From the cell containing the given text, extract its center point as (X, Y) coordinate. 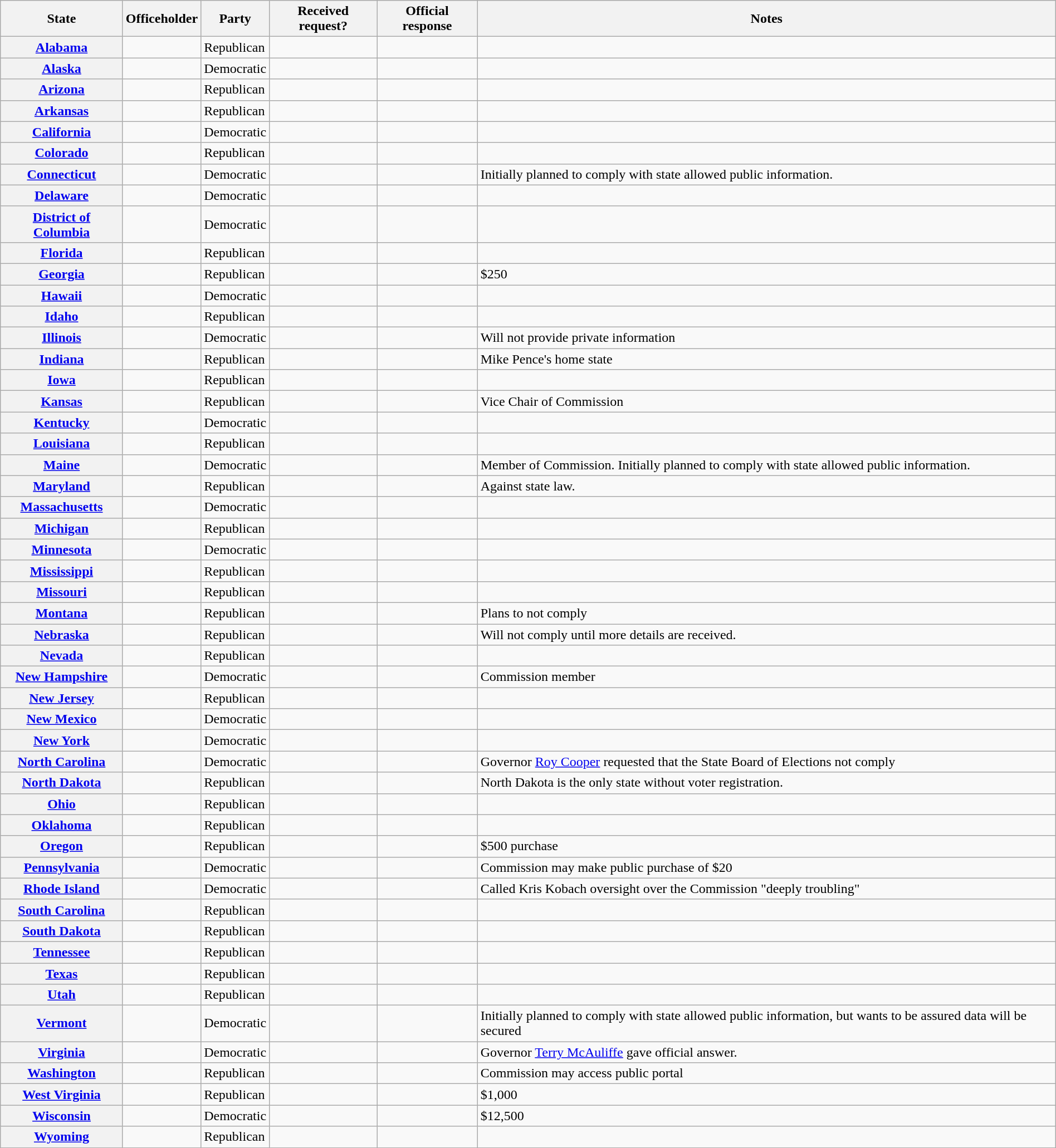
Florida (61, 253)
Georgia (61, 274)
Connecticut (61, 174)
Wisconsin (61, 1116)
Will not provide private information (766, 338)
Virginia (61, 1052)
Ohio (61, 804)
Will not comply until more details are received. (766, 634)
Idaho (61, 317)
Initially planned to comply with state allowed public information. (766, 174)
Michigan (61, 528)
Louisiana (61, 444)
Governor Terry McAuliffe gave official answer. (766, 1052)
Delaware (61, 195)
Received request? (323, 19)
Initially planned to comply with state allowed public information, but wants to be assured data will be secured (766, 1023)
Kentucky (61, 423)
Nevada (61, 656)
$500 purchase (766, 846)
Maryland (61, 486)
Arkansas (61, 111)
Texas (61, 974)
Member of Commission. Initially planned to comply with state allowed public information. (766, 465)
Commission may access public portal (766, 1073)
North Dakota is the only state without voter registration. (766, 783)
Governor Roy Cooper requested that the State Board of Elections not comply (766, 762)
Commission may make public purchase of $20 (766, 867)
California (61, 132)
South Dakota (61, 931)
Massachusetts (61, 507)
Called Kris Kobach oversight over the Commission "deeply troubling" (766, 889)
West Virginia (61, 1095)
Mississippi (61, 571)
Officeholder (162, 19)
Vermont (61, 1023)
Utah (61, 995)
District of Columbia (61, 224)
Party (235, 19)
Minnesota (61, 550)
Arizona (61, 90)
South Carolina (61, 910)
Kansas (61, 401)
Nebraska (61, 634)
Mike Pence's home state (766, 359)
Missouri (61, 592)
New Mexico (61, 719)
Tennessee (61, 952)
Vice Chair of Commission (766, 401)
Alabama (61, 47)
Rhode Island (61, 889)
Oregon (61, 846)
Plans to not comply (766, 613)
Notes (766, 19)
Wyoming (61, 1137)
New Jersey (61, 698)
$12,500 (766, 1116)
Colorado (61, 153)
Against state law. (766, 486)
Iowa (61, 380)
Pennsylvania (61, 867)
$250 (766, 274)
State (61, 19)
North Carolina (61, 762)
Montana (61, 613)
Indiana (61, 359)
Alaska (61, 68)
Commission member (766, 677)
Oklahoma (61, 825)
Maine (61, 465)
Washington (61, 1073)
Official response (427, 19)
New Hampshire (61, 677)
Illinois (61, 338)
North Dakota (61, 783)
New York (61, 740)
$1,000 (766, 1095)
Hawaii (61, 296)
